Identify which cell holds the provided text, then report its [x, y] central coordinate. 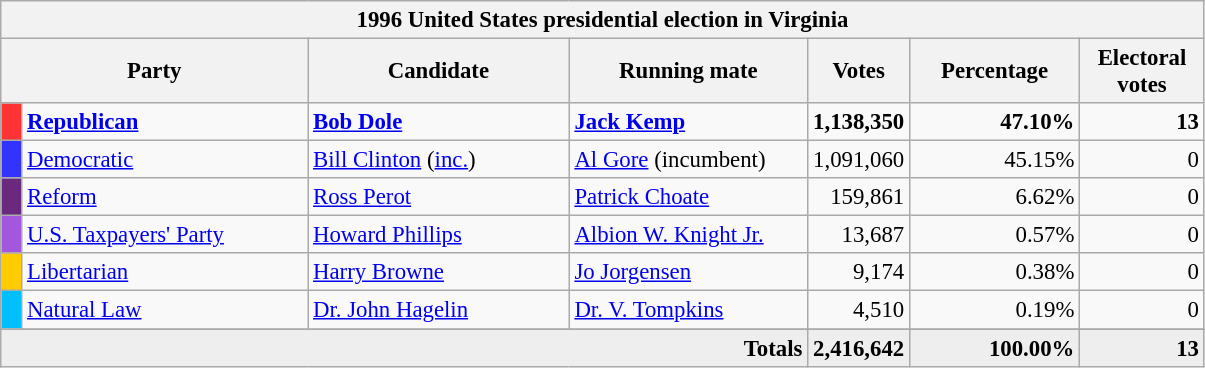
Jo Jorgensen [688, 273]
Dr. V. Tompkins [688, 310]
4,510 [859, 310]
U.S. Taxpayers' Party [165, 235]
Democratic [165, 160]
100.00% [994, 348]
0.57% [994, 235]
Natural Law [165, 310]
1996 United States presidential election in Virginia [603, 20]
45.15% [994, 160]
2,416,642 [859, 348]
Howard Phillips [438, 235]
Dr. John Hagelin [438, 310]
1,138,350 [859, 122]
159,861 [859, 197]
Bill Clinton (inc.) [438, 160]
Candidate [438, 72]
Albion W. Knight Jr. [688, 235]
Patrick Choate [688, 197]
Party [154, 72]
Percentage [994, 72]
1,091,060 [859, 160]
Jack Kemp [688, 122]
9,174 [859, 273]
Running mate [688, 72]
Al Gore (incumbent) [688, 160]
13,687 [859, 235]
Electoral votes [1142, 72]
Libertarian [165, 273]
Votes [859, 72]
Bob Dole [438, 122]
6.62% [994, 197]
Republican [165, 122]
Reform [165, 197]
47.10% [994, 122]
Harry Browne [438, 273]
Totals [404, 348]
0.19% [994, 310]
0.38% [994, 273]
Ross Perot [438, 197]
